Locate the cell with the specified text and output its [x, y] center coordinate. 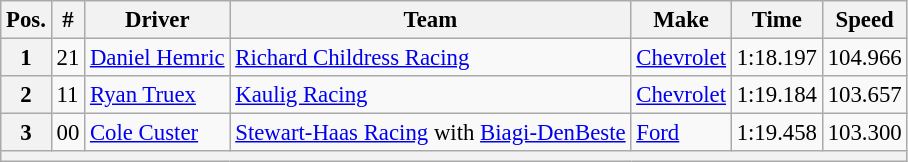
2 [26, 95]
Speed [864, 20]
21 [68, 58]
1:19.184 [776, 95]
103.657 [864, 95]
Make [681, 20]
# [68, 20]
Ford [681, 133]
1:18.197 [776, 58]
11 [68, 95]
Richard Childress Racing [430, 58]
Ryan Truex [158, 95]
Driver [158, 20]
00 [68, 133]
Stewart-Haas Racing with Biagi-DenBeste [430, 133]
1:19.458 [776, 133]
Pos. [26, 20]
Kaulig Racing [430, 95]
Daniel Hemric [158, 58]
Cole Custer [158, 133]
3 [26, 133]
103.300 [864, 133]
Team [430, 20]
Time [776, 20]
104.966 [864, 58]
1 [26, 58]
